Pinpoint the cell where the given text exists, returning its (X, Y) midpoint coordinate. 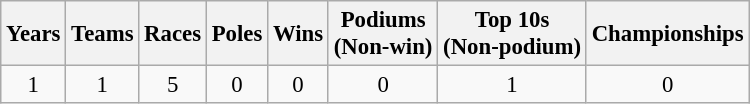
Races (173, 34)
Wins (298, 34)
Years (34, 34)
Championships (668, 34)
Top 10s(Non-podium) (512, 34)
Poles (236, 34)
Podiums(Non-win) (382, 34)
5 (173, 85)
Teams (102, 34)
